Capture the cell that displays the provided text and extract its (x, y) central coordinate. 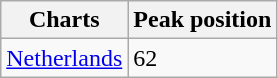
Netherlands (64, 58)
Peak position (202, 20)
62 (202, 58)
Charts (64, 20)
